Capture the cell that displays the provided text and extract its (X, Y) central coordinate. 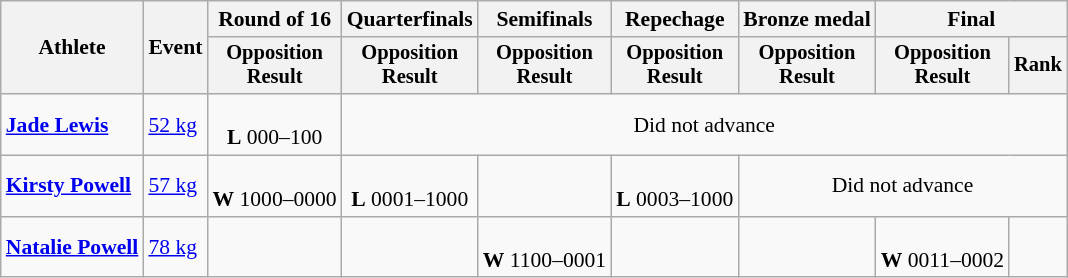
L 000–100 (274, 124)
Jade Lewis (72, 124)
W 1100–0001 (544, 248)
Athlete (72, 48)
Round of 16 (274, 19)
Kirsty Powell (72, 186)
W 0011–0002 (942, 248)
Final (972, 19)
52 kg (175, 124)
Semifinals (544, 19)
78 kg (175, 248)
W 1000–0000 (274, 186)
57 kg (175, 186)
Natalie Powell (72, 248)
L 0001–1000 (410, 186)
L 0003–1000 (674, 186)
Bronze medal (806, 19)
Repechage (674, 19)
Event (175, 48)
Rank (1038, 66)
Quarterfinals (410, 19)
